Output the [x, y] coordinate of the center of the cell containing the given text.  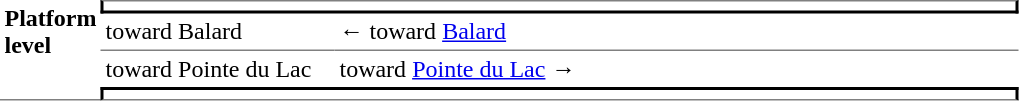
toward Pointe du Lac [218, 69]
toward Balard [218, 33]
Platform level [50, 50]
toward Pointe du Lac → [677, 69]
← toward Balard [677, 33]
